Output the [X, Y] coordinate of the center of the cell containing the given text.  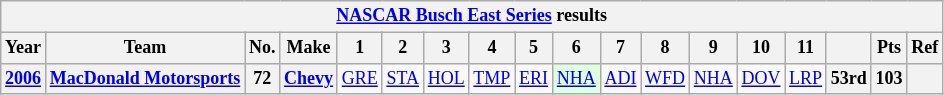
8 [666, 48]
11 [806, 48]
3 [446, 48]
ERI [534, 78]
103 [889, 78]
Ref [925, 48]
ADI [620, 78]
1 [360, 48]
6 [576, 48]
WFD [666, 78]
HOL [446, 78]
2006 [24, 78]
TMP [492, 78]
4 [492, 48]
LRP [806, 78]
MacDonald Motorsports [144, 78]
2 [402, 48]
Chevy [309, 78]
72 [262, 78]
Team [144, 48]
Year [24, 48]
10 [761, 48]
STA [402, 78]
GRE [360, 78]
9 [713, 48]
NASCAR Busch East Series results [472, 16]
Pts [889, 48]
7 [620, 48]
5 [534, 48]
53rd [848, 78]
Make [309, 48]
DOV [761, 78]
No. [262, 48]
